Detect which cell encompasses the target text, then output its (x, y) center coordinate. 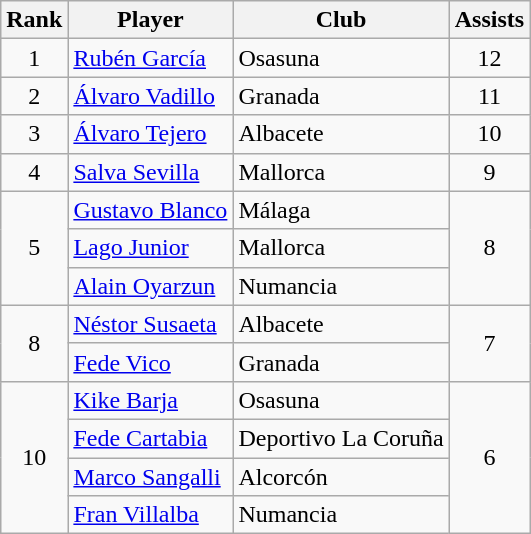
Rank (34, 20)
7 (489, 343)
Rubén García (150, 58)
Deportivo La Coruña (341, 438)
Álvaro Tejero (150, 134)
3 (34, 134)
Salva Sevilla (150, 172)
Fran Villalba (150, 515)
Álvaro Vadillo (150, 96)
Player (150, 20)
Lago Junior (150, 248)
Assists (489, 20)
Alcorcón (341, 477)
Marco Sangalli (150, 477)
4 (34, 172)
5 (34, 248)
Málaga (341, 210)
Fede Vico (150, 362)
Club (341, 20)
11 (489, 96)
Alain Oyarzun (150, 286)
Gustavo Blanco (150, 210)
9 (489, 172)
6 (489, 457)
12 (489, 58)
Néstor Susaeta (150, 324)
2 (34, 96)
Kike Barja (150, 400)
1 (34, 58)
Fede Cartabia (150, 438)
